Provide the (x, y) coordinate of the cell's center where the given text is located.  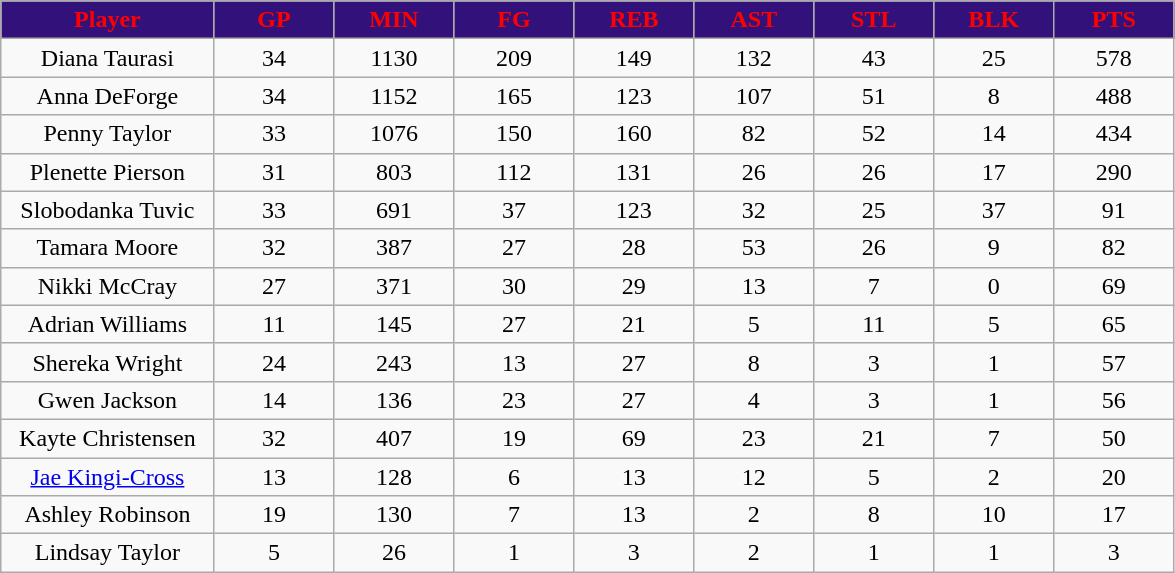
145 (394, 324)
Kayte Christensen (108, 438)
56 (1114, 400)
53 (754, 248)
BLK (994, 20)
165 (514, 96)
MIN (394, 20)
387 (394, 248)
488 (1114, 96)
691 (394, 210)
434 (1114, 134)
578 (1114, 58)
Ashley Robinson (108, 515)
Adrian Williams (108, 324)
30 (514, 286)
107 (754, 96)
57 (1114, 362)
Shereka Wright (108, 362)
9 (994, 248)
371 (394, 286)
136 (394, 400)
128 (394, 477)
Penny Taylor (108, 134)
803 (394, 172)
160 (634, 134)
132 (754, 58)
20 (1114, 477)
31 (274, 172)
12 (754, 477)
52 (874, 134)
Player (108, 20)
43 (874, 58)
29 (634, 286)
65 (1114, 324)
10 (994, 515)
Anna DeForge (108, 96)
4 (754, 400)
130 (394, 515)
REB (634, 20)
1076 (394, 134)
Lindsay Taylor (108, 553)
1130 (394, 58)
AST (754, 20)
Gwen Jackson (108, 400)
6 (514, 477)
150 (514, 134)
GP (274, 20)
Nikki McCray (108, 286)
149 (634, 58)
407 (394, 438)
112 (514, 172)
0 (994, 286)
PTS (1114, 20)
51 (874, 96)
Plenette Pierson (108, 172)
209 (514, 58)
50 (1114, 438)
Jae Kingi-Cross (108, 477)
FG (514, 20)
Slobodanka Tuvic (108, 210)
290 (1114, 172)
91 (1114, 210)
28 (634, 248)
131 (634, 172)
1152 (394, 96)
243 (394, 362)
24 (274, 362)
Diana Taurasi (108, 58)
Tamara Moore (108, 248)
STL (874, 20)
